Return (x, y) of the center of cell containing provided text 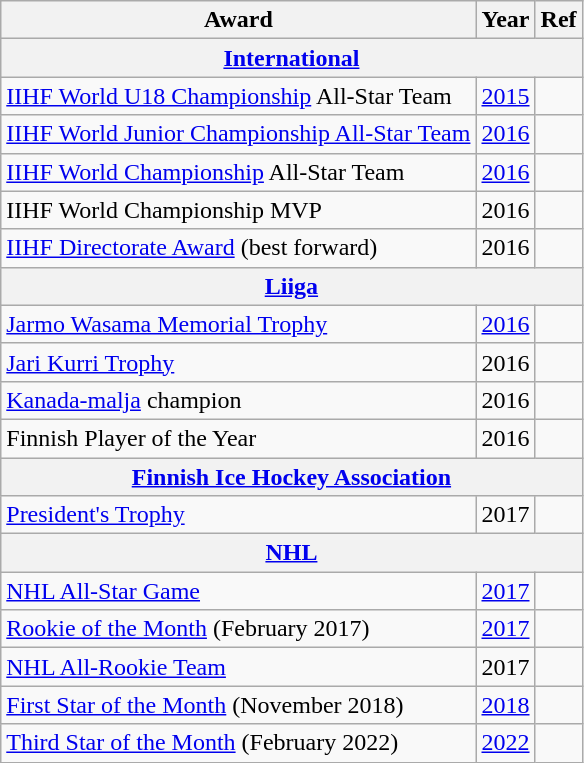
President's Trophy (238, 515)
NHL All-Rookie Team (238, 667)
IIHF World Championship All-Star Team (238, 172)
2022 (506, 743)
Third Star of the Month (February 2022) (238, 743)
Liiga (292, 286)
IIHF World U18 Championship All-Star Team (238, 96)
2018 (506, 705)
Jarmo Wasama Memorial Trophy (238, 324)
First Star of the Month (November 2018) (238, 705)
Award (238, 20)
Year (506, 20)
International (292, 58)
Rookie of the Month (February 2017) (238, 629)
IIHF World Championship MVP (238, 210)
2015 (506, 96)
Jari Kurri Trophy (238, 362)
IIHF World Junior Championship All-Star Team (238, 134)
NHL (292, 553)
Finnish Player of the Year (238, 438)
Ref (558, 20)
Kanada-malja champion (238, 400)
NHL All-Star Game (238, 591)
IIHF Directorate Award (best forward) (238, 248)
Finnish Ice Hockey Association (292, 477)
